From the cell containing the given text, extract its center point as [X, Y] coordinate. 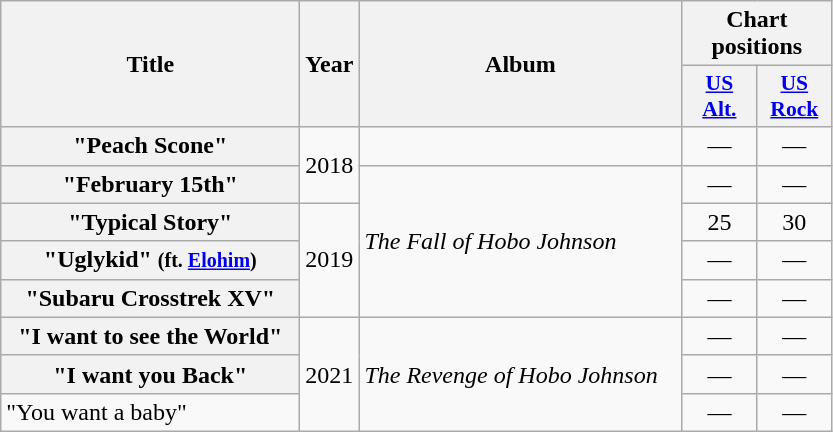
"February 15th" [150, 184]
"You want a baby" [150, 412]
"Uglykid" (ft. Elohim) [150, 260]
Album [520, 64]
US Alt. [720, 96]
2018 [330, 165]
30 [794, 222]
"Peach Scone" [150, 146]
The Fall of Hobo Johnson [520, 241]
"Typical Story" [150, 222]
"I want to see the World" [150, 336]
2019 [330, 260]
The Revenge of Hobo Johnson [520, 374]
Title [150, 64]
Year [330, 64]
Chart positions [757, 34]
2021 [330, 374]
"Subaru Crosstrek XV" [150, 298]
"I want you Back" [150, 374]
US Rock [794, 96]
25 [720, 222]
